Capture the cell that displays the provided text and extract its [x, y] central coordinate. 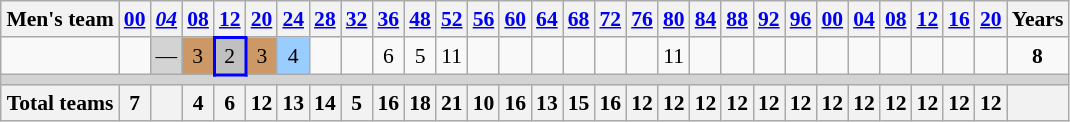
80 [674, 19]
60 [515, 19]
10 [484, 104]
64 [547, 19]
Years [1038, 19]
Men's team [60, 19]
56 [484, 19]
76 [642, 19]
36 [388, 19]
— [166, 56]
14 [325, 104]
18 [420, 104]
48 [420, 19]
15 [579, 104]
52 [452, 19]
32 [357, 19]
92 [769, 19]
Total teams [60, 104]
8 [1038, 56]
68 [579, 19]
7 [135, 104]
28 [325, 19]
72 [610, 19]
2 [230, 56]
21 [452, 104]
88 [737, 19]
84 [706, 19]
96 [801, 19]
24 [293, 19]
